Scan for the cell matching the given text and deliver its [x, y] coordinate at center. 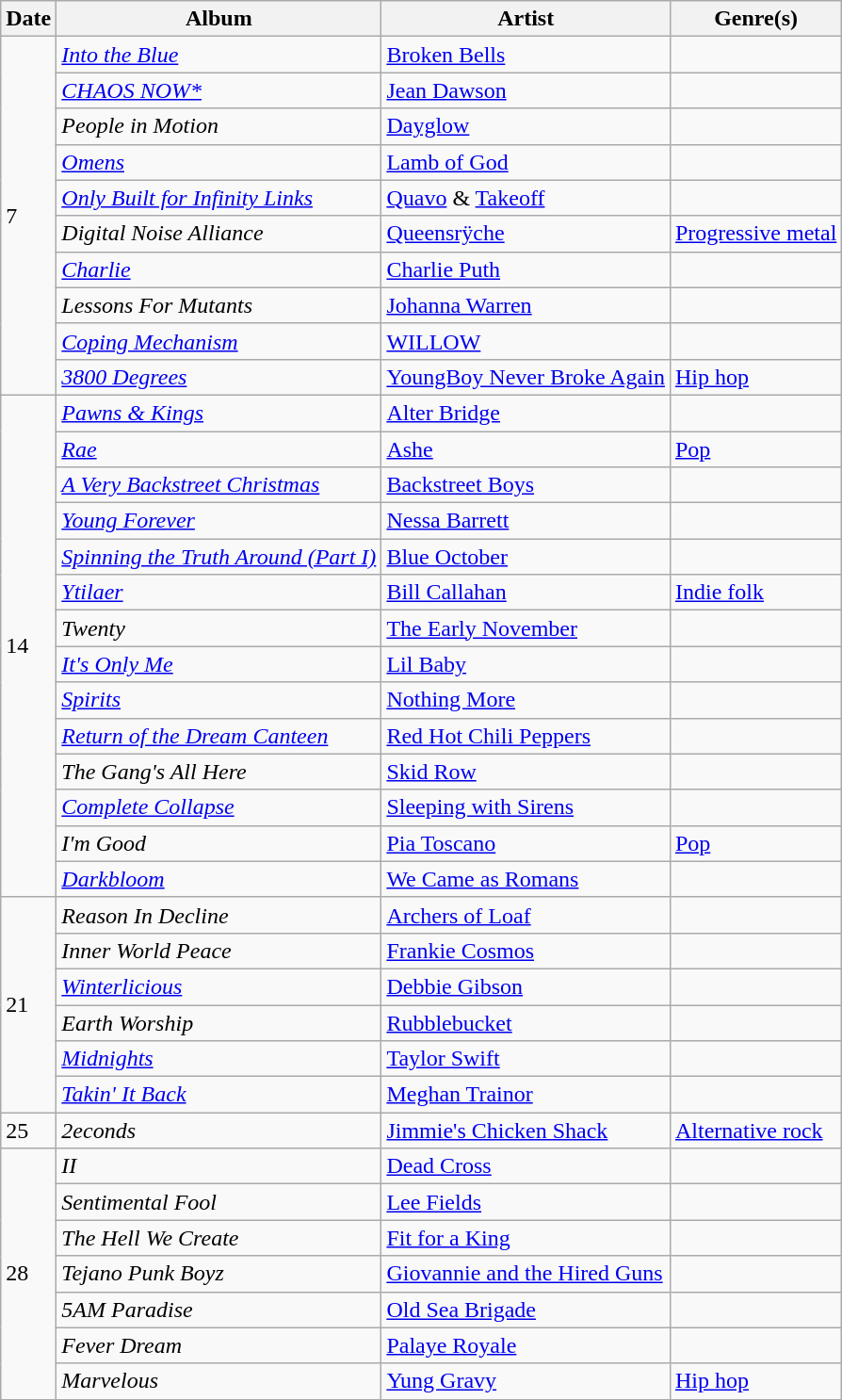
People in Motion [219, 126]
21 [28, 1004]
Meghan Trainor [526, 1095]
Only Built for Infinity Links [219, 198]
Spirits [219, 700]
Coping Mechanism [219, 341]
Alter Bridge [526, 413]
Charlie [219, 269]
5AM Paradise [219, 1310]
Blue October [526, 557]
A Very Backstreet Christmas [219, 485]
7 [28, 217]
Lamb of God [526, 162]
Red Hot Chili Peppers [526, 736]
Darkbloom [219, 879]
Ashe [526, 449]
Pawns & Kings [219, 413]
Artist [526, 19]
Broken Bells [526, 55]
Tejano Punk Boyz [219, 1274]
Dead Cross [526, 1166]
Inner World Peace [219, 951]
WILLOW [526, 341]
Winterlicious [219, 986]
Earth Worship [219, 1022]
Palaye Royale [526, 1345]
Spinning the Truth Around (Part I) [219, 557]
Lee Fields [526, 1202]
It's Only Me [219, 664]
Jean Dawson [526, 90]
I'm Good [219, 843]
YoungBoy Never Broke Again [526, 377]
Fit for a King [526, 1238]
Sleeping with Sirens [526, 807]
Rubblebucket [526, 1022]
Archers of Loaf [526, 915]
Pia Toscano [526, 843]
Complete Collapse [219, 807]
The Gang's All Here [219, 772]
Sentimental Fool [219, 1202]
Jimmie's Chicken Shack [526, 1131]
Backstreet Boys [526, 485]
Young Forever [219, 521]
Omens [219, 162]
Taylor Swift [526, 1059]
Nothing More [526, 700]
Dayglow [526, 126]
The Hell We Create [219, 1238]
Lil Baby [526, 664]
Into the Blue [219, 55]
Rae [219, 449]
We Came as Romans [526, 879]
Giovannie and the Hired Guns [526, 1274]
Old Sea Brigade [526, 1310]
Debbie Gibson [526, 986]
Yung Gravy [526, 1381]
Takin' It Back [219, 1095]
Genre(s) [755, 19]
Alternative rock [755, 1131]
Twenty [219, 628]
II [219, 1166]
Progressive metal [755, 234]
Reason In Decline [219, 915]
Return of the Dream Canteen [219, 736]
Skid Row [526, 772]
Queensrÿche [526, 234]
Nessa Barrett [526, 521]
25 [28, 1131]
Album [219, 19]
2econds [219, 1131]
Johanna Warren [526, 305]
Bill Callahan [526, 593]
Lessons For Mutants [219, 305]
Midnights [219, 1059]
The Early November [526, 628]
28 [28, 1274]
Frankie Cosmos [526, 951]
Date [28, 19]
14 [28, 646]
Charlie Puth [526, 269]
Digital Noise Alliance [219, 234]
Fever Dream [219, 1345]
CHAOS NOW* [219, 90]
Indie folk [755, 593]
Marvelous [219, 1381]
Quavo & Takeoff [526, 198]
3800 Degrees [219, 377]
Ytilaer [219, 593]
